Locate the cell with the specified text and output its [X, Y] center coordinate. 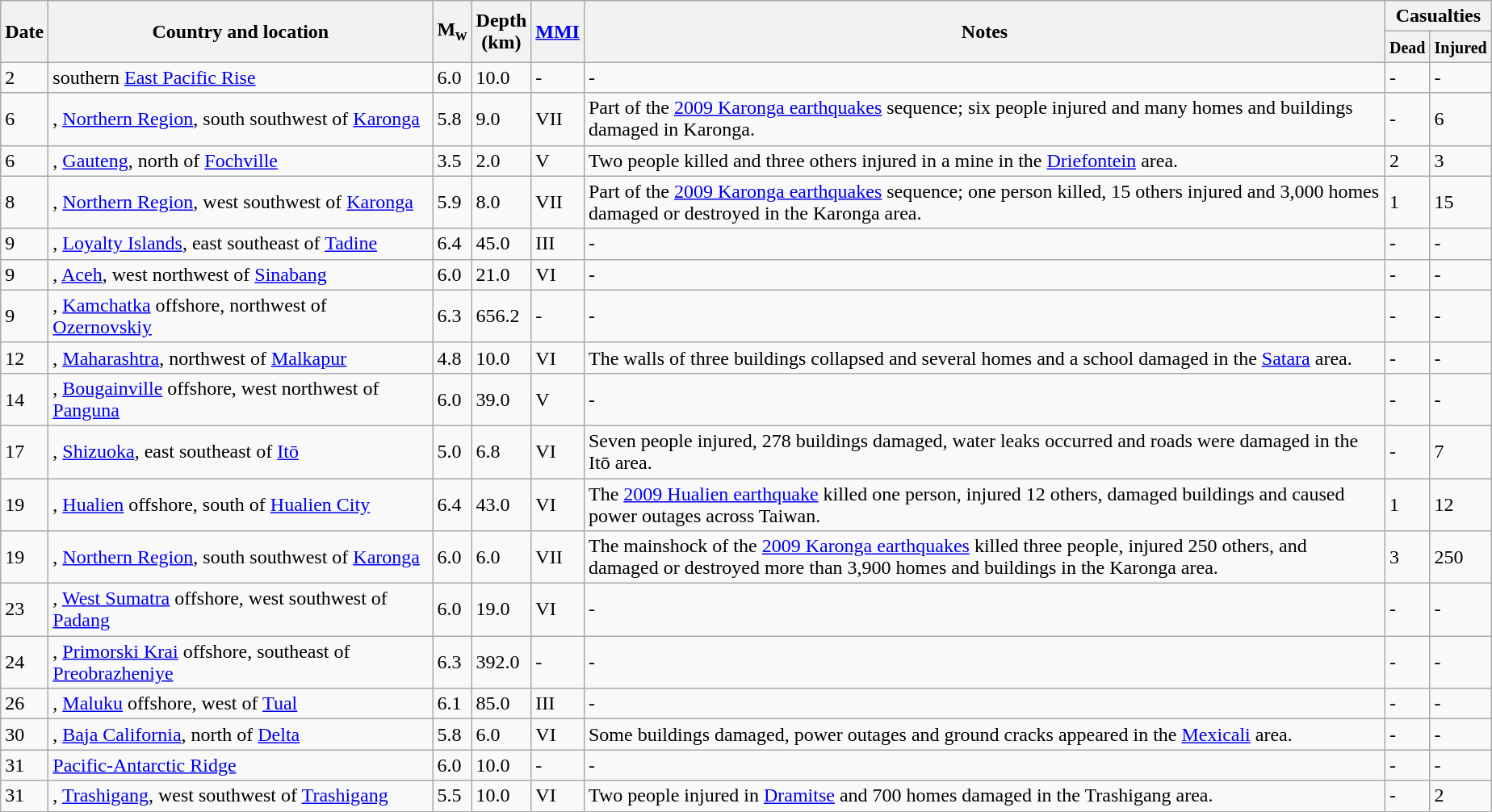
, Hualien offshore, south of Hualien City [241, 504]
26 [24, 704]
30 [24, 735]
Casualties [1439, 16]
Two people injured in Dramitse and 700 homes damaged in the Trashigang area. [984, 796]
6.1 [452, 704]
Date [24, 31]
6.8 [501, 452]
15 [1461, 202]
250 [1461, 557]
, Kamchatka offshore, northwest of Ozernovskiy [241, 316]
5.5 [452, 796]
19.0 [501, 610]
39.0 [501, 399]
, Northern Region, west southwest of Karonga [241, 202]
Notes [984, 31]
8.0 [501, 202]
southern East Pacific Rise [241, 77]
656.2 [501, 316]
The walls of three buildings collapsed and several homes and a school damaged in the Satara area. [984, 358]
24 [24, 662]
5.0 [452, 452]
, West Sumatra offshore, west southwest of Padang [241, 610]
14 [24, 399]
, Shizuoka, east southeast of Itō [241, 452]
5.9 [452, 202]
, Maluku offshore, west of Tual [241, 704]
, Loyalty Islands, east southeast of Tadine [241, 244]
, Primorski Krai offshore, southeast of Preobrazheniye [241, 662]
Injured [1461, 47]
8 [24, 202]
, Bougainville offshore, west northwest of Panguna [241, 399]
Part of the 2009 Karonga earthquakes sequence; one person killed, 15 others injured and 3,000 homes damaged or destroyed in the Karonga area. [984, 202]
Depth(km) [501, 31]
Some buildings damaged, power outages and ground cracks appeared in the Mexicali area. [984, 735]
Part of the 2009 Karonga earthquakes sequence; six people injured and many homes and buildings damaged in Karonga. [984, 119]
The 2009 Hualien earthquake killed one person, injured 12 others, damaged buildings and caused power outages across Taiwan. [984, 504]
2.0 [501, 161]
7 [1461, 452]
, Baja California, north of Delta [241, 735]
392.0 [501, 662]
85.0 [501, 704]
Seven people injured, 278 buildings damaged, water leaks occurred and roads were damaged in the Itō area. [984, 452]
, Maharashtra, northwest of Malkapur [241, 358]
21.0 [501, 274]
43.0 [501, 504]
3.5 [452, 161]
17 [24, 452]
, Gauteng, north of Fochville [241, 161]
MMI [558, 31]
, Trashigang, west southwest of Trashigang [241, 796]
, Aceh, west northwest of Sinabang [241, 274]
45.0 [501, 244]
Two people killed and three others injured in a mine in the Driefontein area. [984, 161]
23 [24, 610]
4.8 [452, 358]
Dead [1408, 47]
9.0 [501, 119]
Country and location [241, 31]
Mw [452, 31]
Pacific-Antarctic Ridge [241, 765]
